Find where the given text appears and provide that cell's center as [x, y] coordinate. 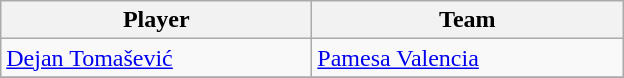
Player [156, 20]
Dejan Tomašević [156, 58]
Pamesa Valencia [468, 58]
Team [468, 20]
